For the text-containing cell, return its midpoint in [x, y] coordinate format. 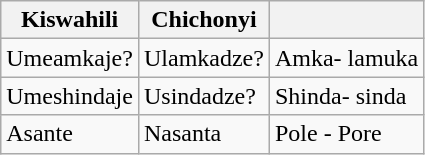
Nasanta [204, 134]
Kiswahili [70, 20]
Pole - Pore [346, 134]
Umeshindaje [70, 96]
Usindadze? [204, 96]
Ulamkadze? [204, 58]
Amka- lamuka [346, 58]
Asante [70, 134]
Shinda- sinda [346, 96]
Umeamkaje? [70, 58]
Chichonyi [204, 20]
